Capture the cell that displays the provided text and extract its [X, Y] central coordinate. 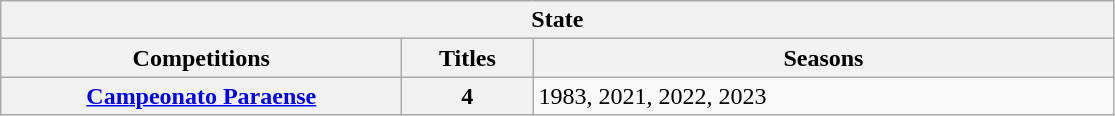
State [558, 20]
4 [468, 96]
Seasons [824, 58]
1983, 2021, 2022, 2023 [824, 96]
Titles [468, 58]
Campeonato Paraense [202, 96]
Competitions [202, 58]
